Return (x, y) of the center of cell containing provided text 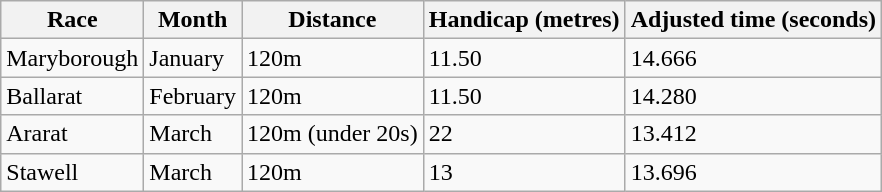
14.666 (753, 58)
Ararat (72, 134)
14.280 (753, 96)
Handicap (metres) (524, 20)
Month (193, 20)
Stawell (72, 172)
13 (524, 172)
Distance (333, 20)
13.412 (753, 134)
22 (524, 134)
Race (72, 20)
13.696 (753, 172)
120m (under 20s) (333, 134)
January (193, 58)
Ballarat (72, 96)
Adjusted time (seconds) (753, 20)
Maryborough (72, 58)
February (193, 96)
